Determine the (X, Y) coordinate at the center of the cell enclosing the given text.  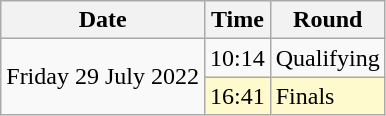
10:14 (237, 58)
16:41 (237, 96)
Round (328, 20)
Friday 29 July 2022 (103, 77)
Date (103, 20)
Time (237, 20)
Qualifying (328, 58)
Finals (328, 96)
